Search for the cell housing the specified text and yield its (x, y) center coordinate. 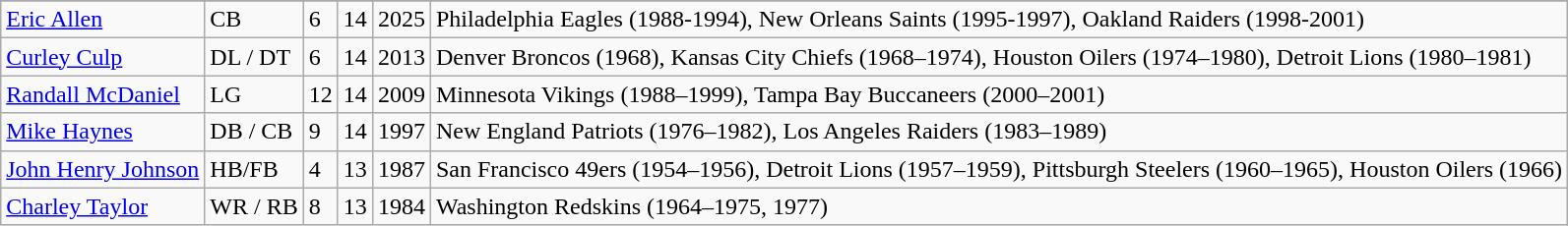
Eric Allen (102, 20)
2025 (402, 20)
9 (321, 132)
Curley Culp (102, 57)
12 (321, 94)
8 (321, 206)
Randall McDaniel (102, 94)
1987 (402, 169)
DB / CB (254, 132)
2009 (402, 94)
Washington Redskins (1964–1975, 1977) (998, 206)
2013 (402, 57)
WR / RB (254, 206)
Minnesota Vikings (1988–1999), Tampa Bay Buccaneers (2000–2001) (998, 94)
John Henry Johnson (102, 169)
New England Patriots (1976–1982), Los Angeles Raiders (1983–1989) (998, 132)
Denver Broncos (1968), Kansas City Chiefs (1968–1974), Houston Oilers (1974–1980), Detroit Lions (1980–1981) (998, 57)
CB (254, 20)
HB/FB (254, 169)
LG (254, 94)
4 (321, 169)
San Francisco 49ers (1954–1956), Detroit Lions (1957–1959), Pittsburgh Steelers (1960–1965), Houston Oilers (1966) (998, 169)
1984 (402, 206)
1997 (402, 132)
Philadelphia Eagles (1988-1994), New Orleans Saints (1995-1997), Oakland Raiders (1998-2001) (998, 20)
DL / DT (254, 57)
Charley Taylor (102, 206)
Mike Haynes (102, 132)
